Provide the (X, Y) coordinate of the cell's center where the given text is located.  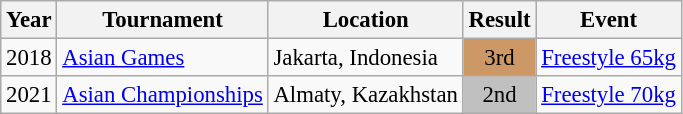
Jakarta, Indonesia (366, 58)
Event (608, 20)
Result (500, 20)
Tournament (162, 20)
Freestyle 65kg (608, 58)
2021 (29, 95)
3rd (500, 58)
Asian Games (162, 58)
Year (29, 20)
Freestyle 70kg (608, 95)
Asian Championships (162, 95)
2018 (29, 58)
Almaty, Kazakhstan (366, 95)
2nd (500, 95)
Location (366, 20)
